Determine the [X, Y] coordinate at the center of the cell enclosing the given text.  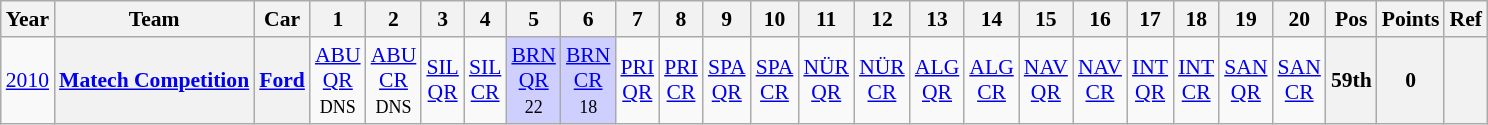
NÜRQR [826, 80]
NÜRCR [882, 80]
SPACR [775, 80]
15 [1046, 19]
BRNQR22 [534, 80]
16 [1100, 19]
20 [1300, 19]
8 [681, 19]
11 [826, 19]
13 [937, 19]
17 [1150, 19]
2010 [28, 80]
4 [486, 19]
NAVCR [1100, 80]
SANCR [1300, 80]
Year [28, 19]
59th [1352, 80]
Team [154, 19]
NAVQR [1046, 80]
9 [727, 19]
Points [1411, 19]
3 [442, 19]
SPAQR [727, 80]
ABUQRDNS [338, 80]
0 [1411, 80]
PRICR [681, 80]
14 [991, 19]
Matech Competition [154, 80]
Ref [1465, 19]
PRIQR [637, 80]
INTQR [1150, 80]
7 [637, 19]
Pos [1352, 19]
18 [1196, 19]
Car [282, 19]
ALGQR [937, 80]
1 [338, 19]
12 [882, 19]
SILCR [486, 80]
5 [534, 19]
SANQR [1246, 80]
10 [775, 19]
2 [394, 19]
ABUCRDNS [394, 80]
6 [588, 19]
INTCR [1196, 80]
ALGCR [991, 80]
Ford [282, 80]
SILQR [442, 80]
19 [1246, 19]
BRNCR18 [588, 80]
